Search for the cell housing the specified text and yield its [x, y] center coordinate. 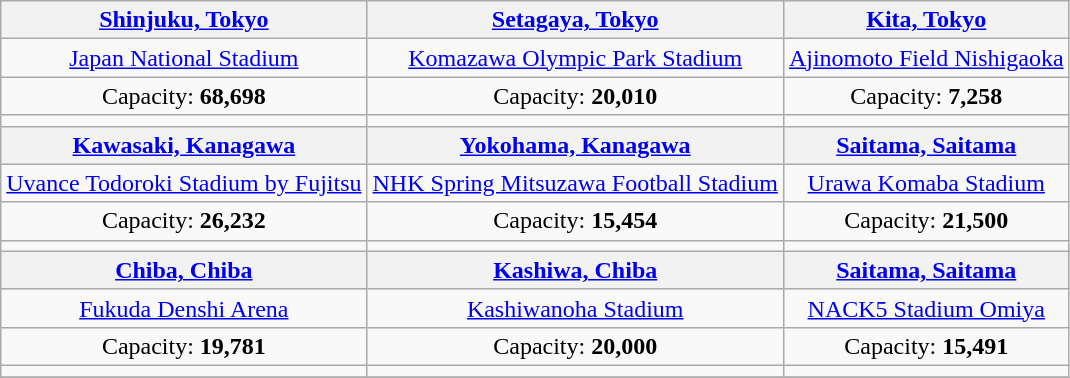
NHK Spring Mitsuzawa Football Stadium [575, 183]
Fukuda Denshi Arena [184, 308]
Japan National Stadium [184, 58]
Capacity: 15,454 [575, 221]
Kashiwanoha Stadium [575, 308]
Kawasaki, Kanagawa [184, 145]
Kita, Tokyo [926, 20]
Capacity: 21,500 [926, 221]
Uvance Todoroki Stadium by Fujitsu [184, 183]
Capacity: 15,491 [926, 346]
Shinjuku, Tokyo [184, 20]
Capacity: 19,781 [184, 346]
Setagaya, Tokyo [575, 20]
Capacity: 7,258 [926, 96]
Yokohama, Kanagawa [575, 145]
Capacity: 68,698 [184, 96]
NACK5 Stadium Omiya [926, 308]
Chiba, Chiba [184, 270]
Komazawa Olympic Park Stadium [575, 58]
Capacity: 20,010 [575, 96]
Capacity: 20,000 [575, 346]
Ajinomoto Field Nishigaoka [926, 58]
Urawa Komaba Stadium [926, 183]
Kashiwa, Chiba [575, 270]
Capacity: 26,232 [184, 221]
